Provide the [X, Y] coordinate of the cell's center where the given text is located.  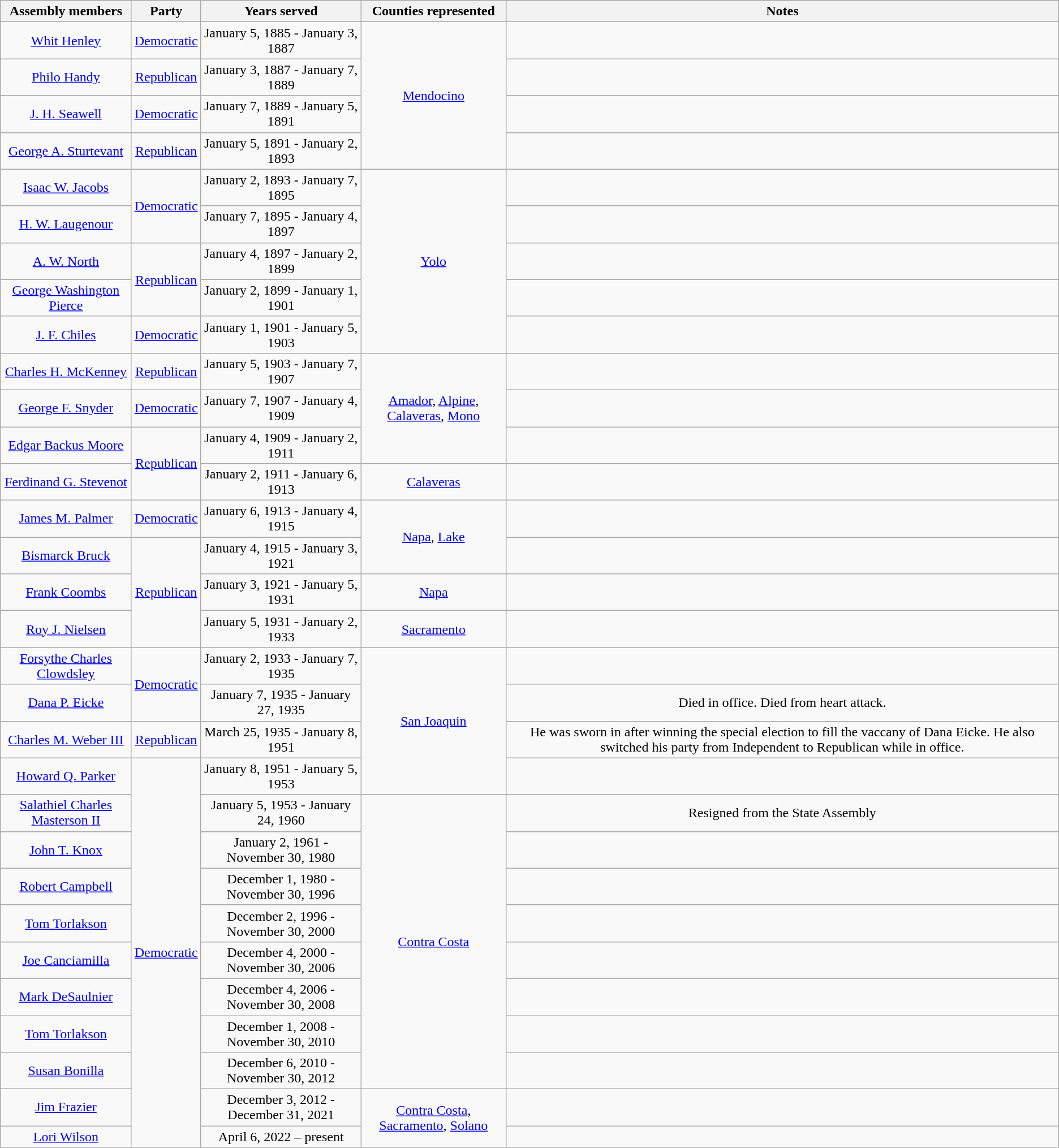
Isaac W. Jacobs [66, 188]
Calaveras [433, 482]
Assembly members [66, 11]
Napa [433, 593]
Robert Campbell [66, 887]
George F. Snyder [66, 408]
January 2, 1893 - January 7, 1895 [281, 188]
Died in office. Died from heart attack. [782, 702]
January 2, 1911 - January 6, 1913 [281, 482]
James M. Palmer [66, 519]
March 25, 1935 - January 8, 1951 [281, 740]
January 5, 1953 - January 24, 1960 [281, 813]
January 5, 1931 - January 2, 1933 [281, 629]
J. F. Chiles [66, 335]
December 3, 2012 - December 31, 2021 [281, 1107]
Lori Wilson [66, 1137]
January 7, 1889 - January 5, 1891 [281, 114]
Salathiel Charles Masterson II [66, 813]
Notes [782, 11]
Edgar Backus Moore [66, 444]
Joe Canciamilla [66, 960]
Contra Costa [433, 942]
January 4, 1897 - January 2, 1899 [281, 261]
Forsythe Charles Clowdsley [66, 666]
December 6, 2010 - November 30, 2012 [281, 1071]
December 4, 2006 - November 30, 2008 [281, 996]
Frank Coombs [66, 593]
H. W. Laugenour [66, 224]
January 7, 1935 - January 27, 1935 [281, 702]
Jim Frazier [66, 1107]
January 8, 1951 - January 5, 1953 [281, 776]
Contra Costa, Sacramento, Solano [433, 1119]
January 1, 1901 - January 5, 1903 [281, 335]
January 6, 1913 - January 4, 1915 [281, 519]
January 2, 1933 - January 7, 1935 [281, 666]
Resigned from the State Assembly [782, 813]
Philo Handy [66, 77]
Napa, Lake [433, 537]
January 3, 1921 - January 5, 1931 [281, 593]
John T. Knox [66, 849]
December 4, 2000 - November 30, 2006 [281, 960]
Amador, Alpine, Calaveras, Mono [433, 408]
A. W. North [66, 261]
Mendocino [433, 96]
December 2, 1996 - November 30, 2000 [281, 923]
Mark DeSaulnier [66, 996]
January 7, 1895 - January 4, 1897 [281, 224]
George A. Sturtevant [66, 150]
Charles H. McKenney [66, 371]
January 5, 1903 - January 7, 1907 [281, 371]
Ferdinand G. Stevenot [66, 482]
Whit Henley [66, 41]
January 2, 1899 - January 1, 1901 [281, 297]
Dana P. Eicke [66, 702]
April 6, 2022 – present [281, 1137]
Counties represented [433, 11]
George Washington Pierce [66, 297]
December 1, 2008 - November 30, 2010 [281, 1034]
Years served [281, 11]
January 3, 1887 - January 7, 1889 [281, 77]
December 1, 1980 - November 30, 1996 [281, 887]
Bismarck Bruck [66, 555]
J. H. Seawell [66, 114]
January 4, 1915 - January 3, 1921 [281, 555]
Sacramento [433, 629]
January 5, 1885 - January 3, 1887 [281, 41]
San Joaquin [433, 721]
Party [166, 11]
Susan Bonilla [66, 1071]
Yolo [433, 261]
Charles M. Weber III [66, 740]
January 2, 1961 - November 30, 1980 [281, 849]
January 4, 1909 - January 2, 1911 [281, 444]
Howard Q. Parker [66, 776]
January 7, 1907 - January 4, 1909 [281, 408]
January 5, 1891 - January 2, 1893 [281, 150]
Roy J. Nielsen [66, 629]
